Capture the cell that displays the provided text and extract its [x, y] central coordinate. 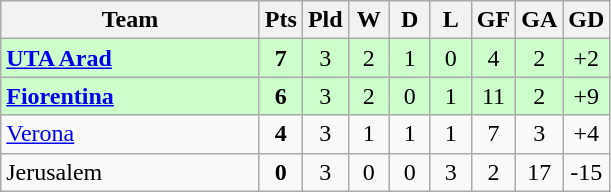
+9 [586, 96]
6 [280, 96]
W [368, 20]
11 [493, 96]
GD [586, 20]
L [450, 20]
Pts [280, 20]
Verona [130, 134]
Pld [325, 20]
Fiorentina [130, 96]
GA [540, 20]
Team [130, 20]
+4 [586, 134]
+2 [586, 58]
GF [493, 20]
Jerusalem [130, 172]
UTA Arad [130, 58]
17 [540, 172]
D [410, 20]
-15 [586, 172]
